Return the [x, y] coordinate for the center point of the cell that contains the specified text.  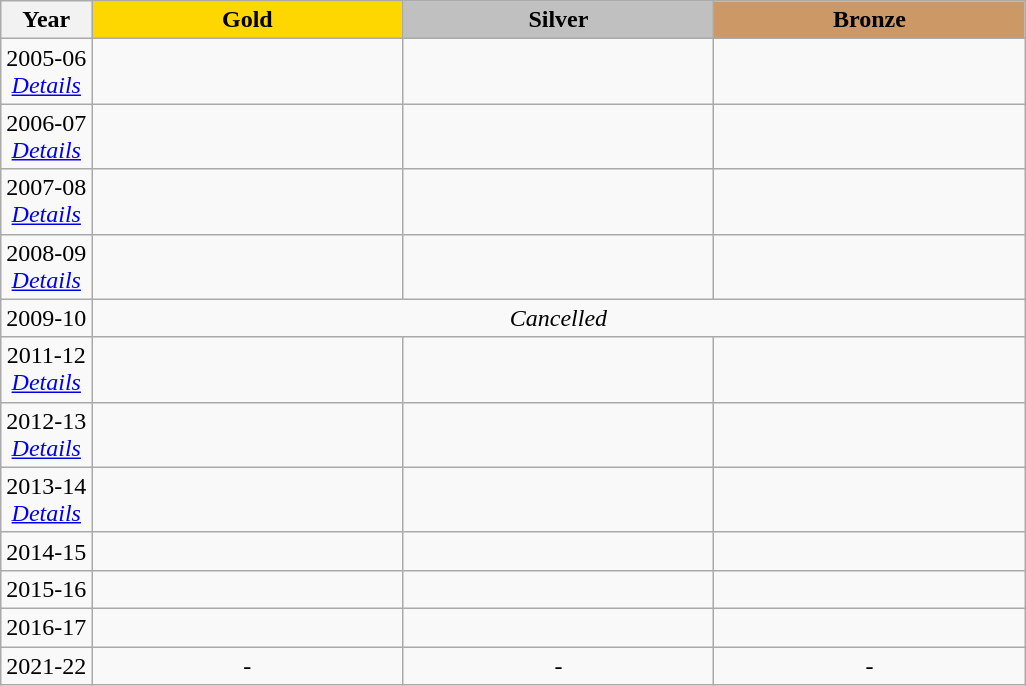
2015-16 [46, 589]
2008-09 Details [46, 266]
2005-06 Details [46, 72]
2012-13 Details [46, 434]
Year [46, 20]
Gold [248, 20]
2007-08 Details [46, 202]
2014-15 [46, 551]
Silver [558, 20]
2011-12 Details [46, 370]
2009-10 [46, 318]
2013-14 Details [46, 500]
2021-22 [46, 665]
Cancelled [558, 318]
2016-17 [46, 627]
2006-07 Details [46, 136]
Bronze [870, 20]
